Search for the cell housing the specified text and yield its [X, Y] center coordinate. 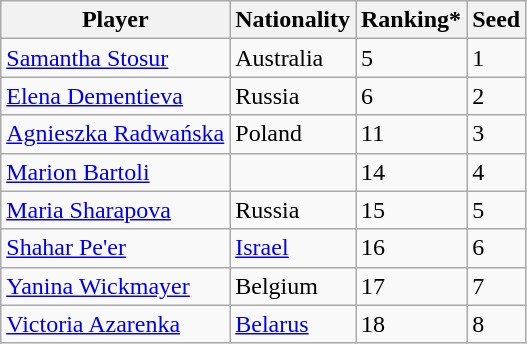
16 [412, 248]
Shahar Pe'er [116, 248]
Yanina Wickmayer [116, 286]
15 [412, 210]
4 [496, 172]
Belarus [293, 324]
18 [412, 324]
Belgium [293, 286]
Australia [293, 58]
14 [412, 172]
11 [412, 134]
Player [116, 20]
Poland [293, 134]
8 [496, 324]
Maria Sharapova [116, 210]
Ranking* [412, 20]
Victoria Azarenka [116, 324]
Agnieszka Radwańska [116, 134]
Israel [293, 248]
1 [496, 58]
Marion Bartoli [116, 172]
7 [496, 286]
Nationality [293, 20]
2 [496, 96]
Elena Dementieva [116, 96]
3 [496, 134]
17 [412, 286]
Samantha Stosur [116, 58]
Seed [496, 20]
